Capture the cell that displays the provided text and extract its (X, Y) central coordinate. 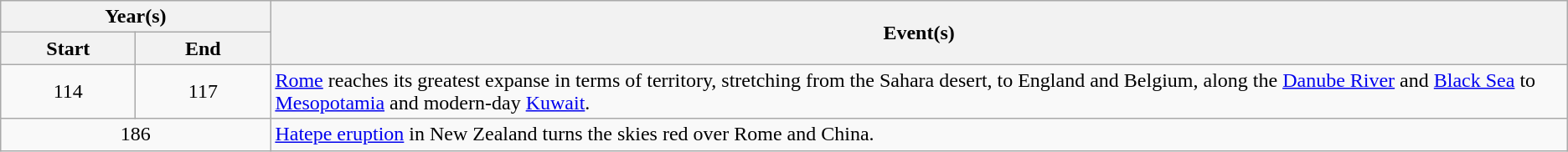
Year(s) (136, 17)
117 (203, 92)
186 (136, 134)
Hatepe eruption in New Zealand turns the skies red over Rome and China. (919, 134)
Event(s) (919, 33)
114 (69, 92)
Start (69, 48)
End (203, 48)
